Search for the cell housing the specified text and yield its (X, Y) center coordinate. 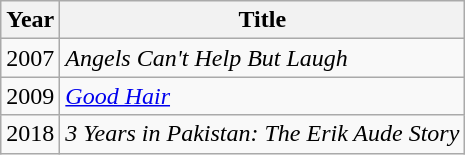
Angels Can't Help But Laugh (262, 58)
Good Hair (262, 96)
Year (30, 20)
3 Years in Pakistan: The Erik Aude Story (262, 134)
2009 (30, 96)
Title (262, 20)
2018 (30, 134)
2007 (30, 58)
